Locate the cell with the specified text and output its [X, Y] center coordinate. 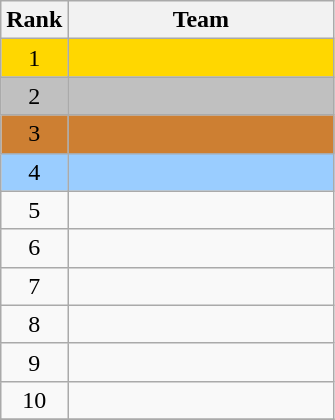
3 [34, 134]
6 [34, 248]
5 [34, 210]
4 [34, 172]
9 [34, 362]
10 [34, 400]
Rank [34, 20]
1 [34, 58]
Team [201, 20]
8 [34, 324]
7 [34, 286]
2 [34, 96]
